Pinpoint the cell where the given text exists, returning its (X, Y) midpoint coordinate. 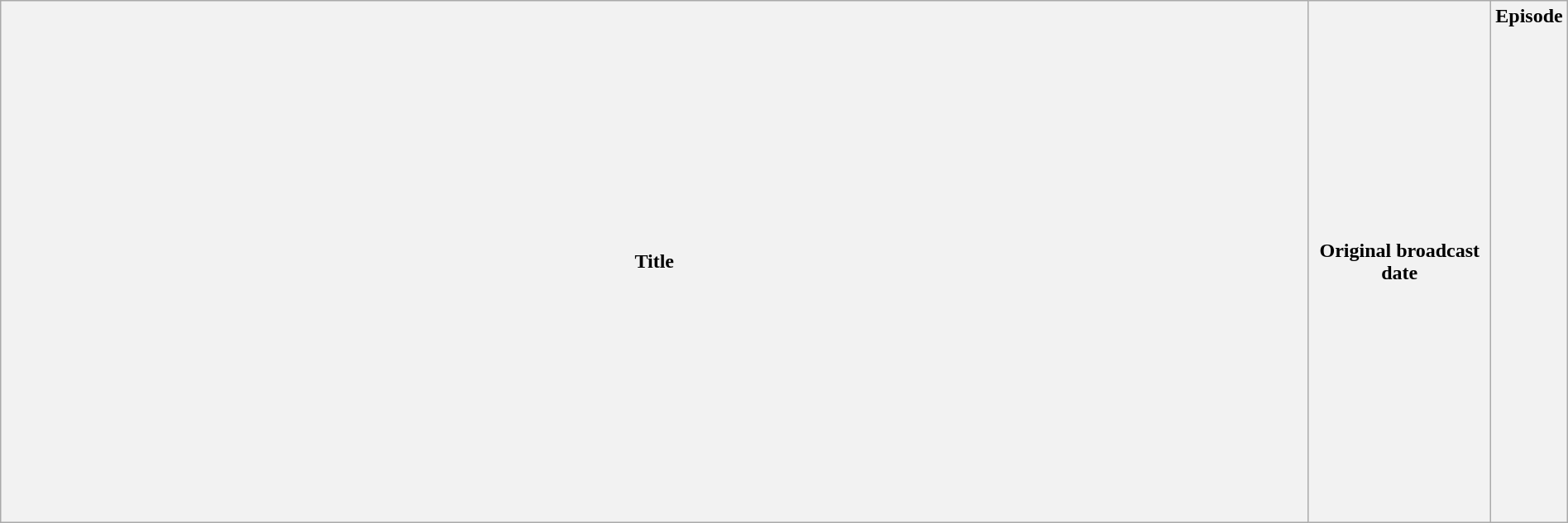
Episode (1529, 262)
Original broadcast date (1399, 262)
Title (655, 262)
